Return (X, Y) of the center of cell containing provided text 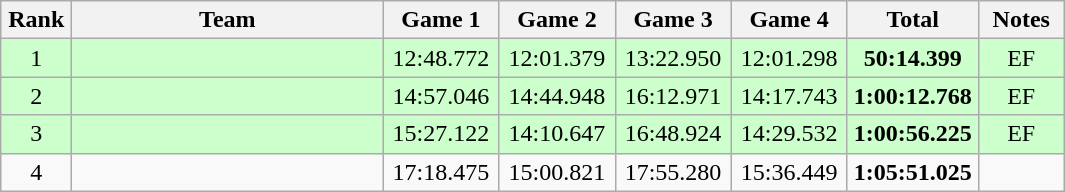
1 (36, 58)
14:10.647 (557, 134)
Game 4 (789, 20)
12:01.298 (789, 58)
1:00:56.225 (912, 134)
12:01.379 (557, 58)
15:36.449 (789, 172)
Game 3 (673, 20)
17:18.475 (441, 172)
16:48.924 (673, 134)
15:27.122 (441, 134)
Team (228, 20)
13:22.950 (673, 58)
1:00:12.768 (912, 96)
14:44.948 (557, 96)
14:57.046 (441, 96)
16:12.971 (673, 96)
12:48.772 (441, 58)
Game 2 (557, 20)
Rank (36, 20)
3 (36, 134)
14:17.743 (789, 96)
50:14.399 (912, 58)
15:00.821 (557, 172)
Notes (1021, 20)
14:29.532 (789, 134)
1:05:51.025 (912, 172)
17:55.280 (673, 172)
4 (36, 172)
Game 1 (441, 20)
2 (36, 96)
Total (912, 20)
